From the cell containing the given text, extract its center point as (X, Y) coordinate. 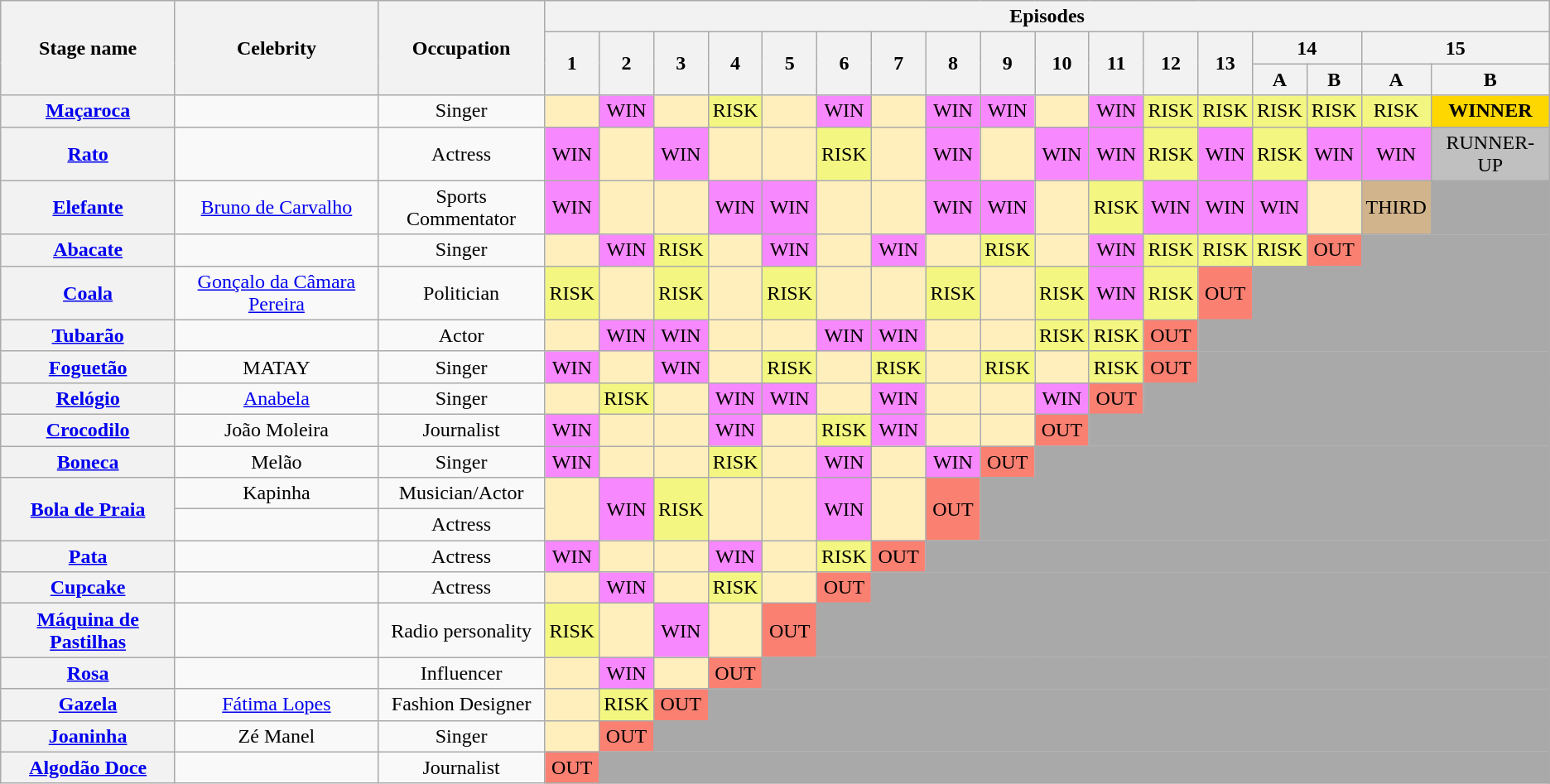
Celebrity (277, 48)
Anabela (277, 398)
Algodão Doce (88, 767)
Pata (88, 556)
Coala (88, 293)
Máquina de Pastilhas (88, 631)
13 (1225, 64)
Relógio (88, 398)
Fashion Designer (461, 705)
João Moleira (277, 430)
Gazela (88, 705)
1 (572, 64)
Fátima Lopes (277, 705)
15 (1456, 48)
Crocodilo (88, 430)
Melão (277, 461)
Stage name (88, 48)
Gonçalo da Câmara Pereira (277, 293)
10 (1062, 64)
Radio personality (461, 631)
4 (735, 64)
Actor (461, 335)
THIRD (1396, 207)
Bola de Praia (88, 509)
11 (1116, 64)
Rosa (88, 673)
Cupcake (88, 588)
Sports Commentator (461, 207)
6 (845, 64)
7 (898, 64)
Foguetão (88, 367)
12 (1171, 64)
MATAY (277, 367)
Elefante (88, 207)
Maçaroca (88, 111)
8 (953, 64)
Kapinha (277, 493)
2 (627, 64)
Episodes (1047, 17)
Politician (461, 293)
Zé Manel (277, 736)
Bruno de Carvalho (277, 207)
9 (1008, 64)
5 (790, 64)
Boneca (88, 461)
14 (1307, 48)
RUNNER-UP (1490, 154)
Occupation (461, 48)
Joaninha (88, 736)
WINNER (1490, 111)
3 (681, 64)
Rato (88, 154)
Tubarão (88, 335)
Musician/Actor (461, 493)
Abacate (88, 250)
Influencer (461, 673)
